Search for the cell housing the specified text and yield its [X, Y] center coordinate. 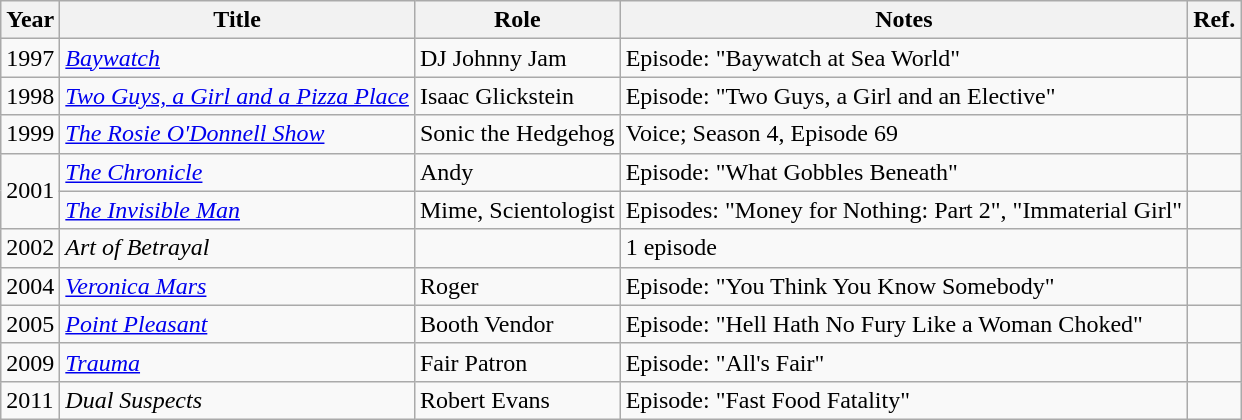
Art of Betrayal [238, 248]
Episodes: "Money for Nothing: Part 2", "Immaterial Girl" [904, 210]
1 episode [904, 248]
Fair Patron [517, 362]
Episode: "Hell Hath No Fury Like a Woman Choked" [904, 324]
Year [30, 20]
Mime, Scientologist [517, 210]
Voice; Season 4, Episode 69 [904, 134]
Roger [517, 286]
Title [238, 20]
Ref. [1214, 20]
Role [517, 20]
Episode: "What Gobbles Beneath" [904, 172]
2004 [30, 286]
Two Guys, a Girl and a Pizza Place [238, 96]
The Invisible Man [238, 210]
1998 [30, 96]
Episode: "Baywatch at Sea World" [904, 58]
Point Pleasant [238, 324]
Notes [904, 20]
Episode: "Two Guys, a Girl and an Elective" [904, 96]
2001 [30, 191]
Booth Vendor [517, 324]
Sonic the Hedgehog [517, 134]
Andy [517, 172]
2009 [30, 362]
2011 [30, 400]
Dual Suspects [238, 400]
The Rosie O'Donnell Show [238, 134]
Episode: "All's Fair" [904, 362]
Baywatch [238, 58]
Isaac Glickstein [517, 96]
Veronica Mars [238, 286]
1999 [30, 134]
Episode: "Fast Food Fatality" [904, 400]
The Chronicle [238, 172]
2005 [30, 324]
2002 [30, 248]
Episode: "You Think You Know Somebody" [904, 286]
DJ Johnny Jam [517, 58]
Trauma [238, 362]
Robert Evans [517, 400]
1997 [30, 58]
